For the text-containing cell, return its midpoint in (x, y) coordinate format. 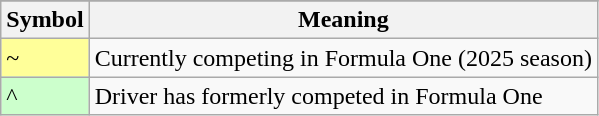
^ (45, 96)
Meaning (343, 20)
~ (45, 58)
Symbol (45, 20)
Currently competing in Formula One (2025 season) (343, 58)
Driver has formerly competed in Formula One (343, 96)
